Locate the cell with the specified text and output its (x, y) center coordinate. 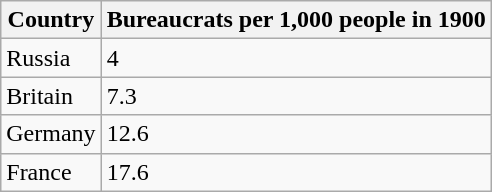
Bureaucrats per 1,000 people in 1900 (296, 20)
4 (296, 58)
France (51, 172)
Country (51, 20)
7.3 (296, 96)
Russia (51, 58)
Britain (51, 96)
12.6 (296, 134)
17.6 (296, 172)
Germany (51, 134)
